Return (X, Y) of the center of cell containing provided text 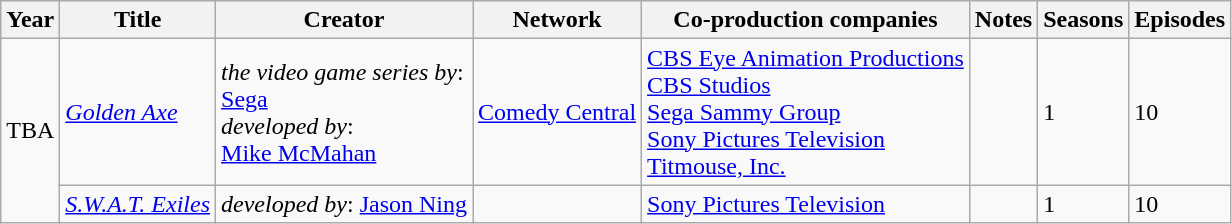
developed by: Jason Ning (344, 204)
Episodes (1180, 20)
Notes (1003, 20)
Creator (344, 20)
the video game series by:Segadeveloped by:Mike McMahan (344, 112)
TBA (30, 131)
Year (30, 20)
S.W.A.T. Exiles (138, 204)
Title (138, 20)
Seasons (1084, 20)
Co-production companies (806, 20)
Golden Axe (138, 112)
Comedy Central (558, 112)
Sony Pictures Television (806, 204)
Network (558, 20)
CBS Eye Animation ProductionsCBS StudiosSega Sammy GroupSony Pictures TelevisionTitmouse, Inc. (806, 112)
